Locate the cell with the specified text and output its [X, Y] center coordinate. 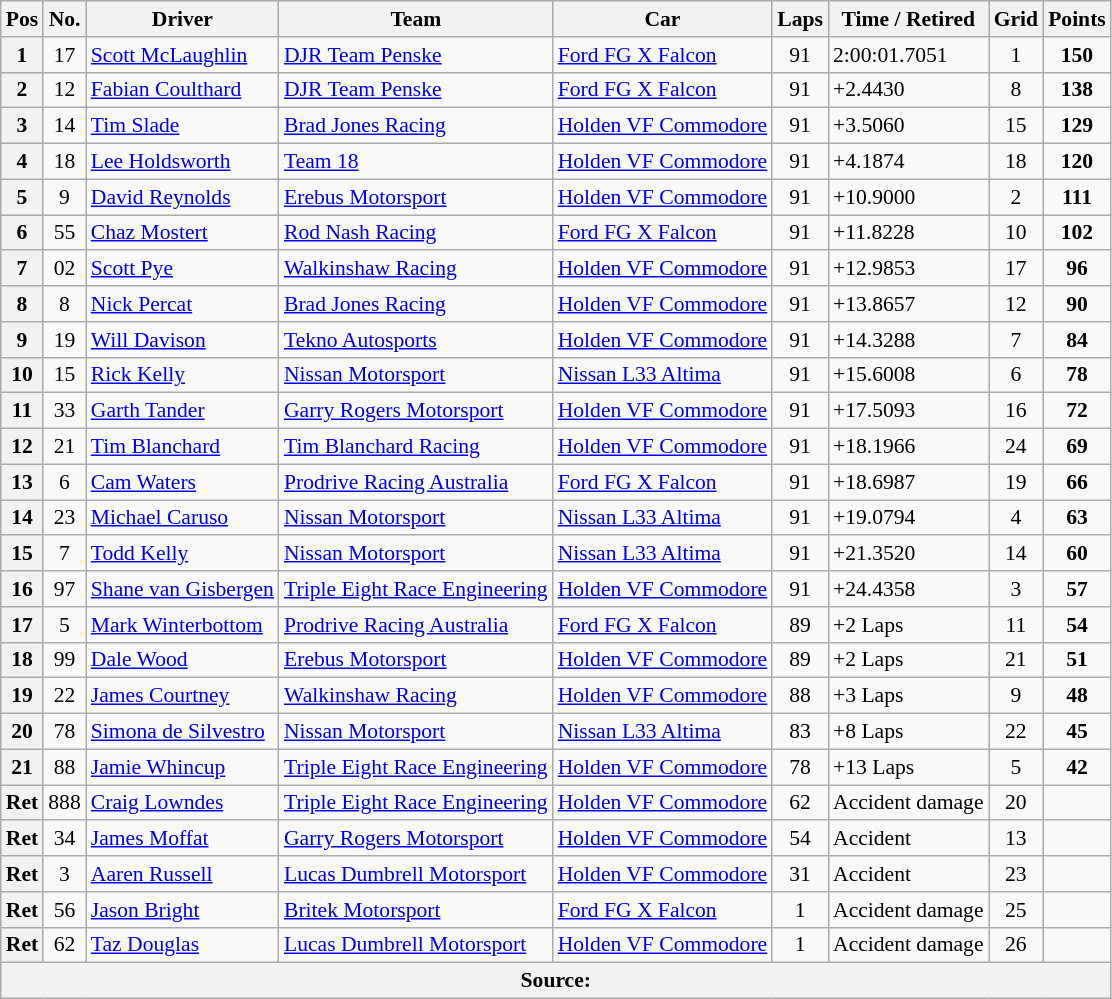
Aaren Russell [182, 874]
Tim Blanchard Racing [416, 447]
84 [1077, 340]
120 [1077, 162]
James Moffat [182, 839]
+13.8657 [908, 304]
2:00:01.7051 [908, 55]
138 [1077, 90]
72 [1077, 411]
55 [64, 233]
97 [64, 589]
888 [64, 803]
69 [1077, 447]
99 [64, 660]
Tekno Autosports [416, 340]
150 [1077, 55]
+4.1874 [908, 162]
Time / Retired [908, 19]
+2.4430 [908, 90]
+3 Laps [908, 696]
+19.0794 [908, 518]
Craig Lowndes [182, 803]
Team 18 [416, 162]
Jamie Whincup [182, 767]
Cam Waters [182, 482]
Laps [800, 19]
David Reynolds [182, 197]
25 [1016, 910]
Michael Caruso [182, 518]
Mark Winterbottom [182, 625]
Jason Bright [182, 910]
02 [64, 269]
24 [1016, 447]
Lee Holdsworth [182, 162]
Simona de Silvestro [182, 732]
Team [416, 19]
Source: [556, 981]
Grid [1016, 19]
Garth Tander [182, 411]
63 [1077, 518]
Shane van Gisbergen [182, 589]
Will Davison [182, 340]
Pos [22, 19]
+11.8228 [908, 233]
Britek Motorsport [416, 910]
111 [1077, 197]
Car [663, 19]
+17.5093 [908, 411]
48 [1077, 696]
+10.9000 [908, 197]
+21.3520 [908, 554]
No. [64, 19]
James Courtney [182, 696]
+24.4358 [908, 589]
+14.3288 [908, 340]
Points [1077, 19]
57 [1077, 589]
31 [800, 874]
56 [64, 910]
+18.1966 [908, 447]
+12.9853 [908, 269]
Scott Pye [182, 269]
Chaz Mostert [182, 233]
Fabian Coulthard [182, 90]
83 [800, 732]
+13 Laps [908, 767]
Tim Blanchard [182, 447]
26 [1016, 945]
33 [64, 411]
45 [1077, 732]
Rick Kelly [182, 375]
96 [1077, 269]
Rod Nash Racing [416, 233]
+3.5060 [908, 126]
60 [1077, 554]
42 [1077, 767]
+18.6987 [908, 482]
90 [1077, 304]
+15.6008 [908, 375]
Todd Kelly [182, 554]
Dale Wood [182, 660]
34 [64, 839]
102 [1077, 233]
66 [1077, 482]
Nick Percat [182, 304]
+8 Laps [908, 732]
Driver [182, 19]
Tim Slade [182, 126]
Taz Douglas [182, 945]
129 [1077, 126]
Scott McLaughlin [182, 55]
51 [1077, 660]
